Identify which cell holds the provided text, then report its [x, y] central coordinate. 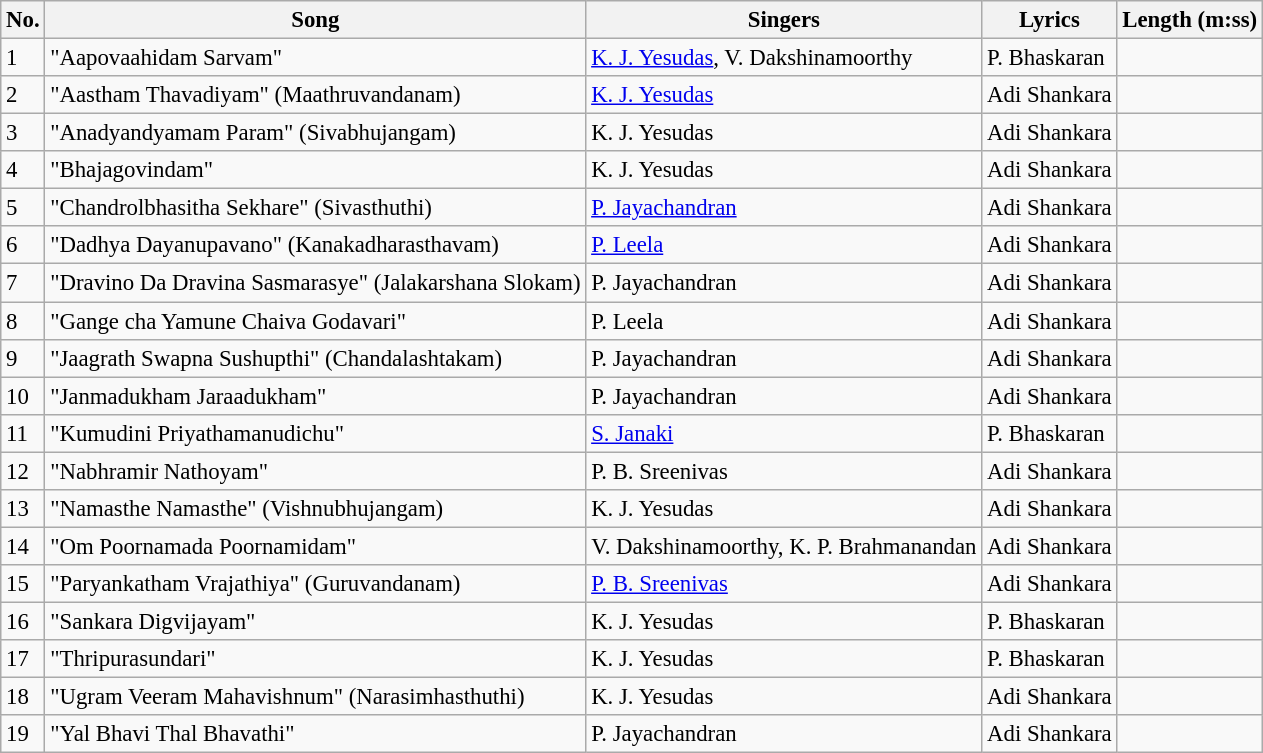
"Dravino Da Dravina Sasmarasye" (Jalakarshana Slokam) [316, 283]
"Sankara Digvijayam" [316, 621]
V. Dakshinamoorthy, K. P. Brahmanandan [784, 546]
Song [316, 20]
12 [23, 471]
11 [23, 433]
"Nabhramir Nathoyam" [316, 471]
13 [23, 509]
2 [23, 95]
14 [23, 546]
6 [23, 245]
9 [23, 358]
"Namasthe Namasthe" (Vishnubhujangam) [316, 509]
3 [23, 133]
"Jaagrath Swapna Sushupthi" (Chandalashtakam) [316, 358]
1 [23, 58]
Lyrics [1050, 20]
7 [23, 283]
S. Janaki [784, 433]
"Thripurasundari" [316, 659]
"Om Poornamada Poornamidam" [316, 546]
10 [23, 396]
"Janmadukham Jaraadukham" [316, 396]
"Ugram Veeram Mahavishnum" (Narasimhasthuthi) [316, 697]
8 [23, 321]
"Aastham Thavadiyam" (Maathruvandanam) [316, 95]
4 [23, 170]
No. [23, 20]
"Chandrolbhasitha Sekhare" (Sivasthuthi) [316, 208]
16 [23, 621]
"Kumudini Priyathamanudichu" [316, 433]
18 [23, 697]
5 [23, 208]
Length (m:ss) [1190, 20]
"Aapovaahidam Sarvam" [316, 58]
"Anadyandyamam Param" (Sivabhujangam) [316, 133]
17 [23, 659]
19 [23, 734]
"Gange cha Yamune Chaiva Godavari" [316, 321]
Singers [784, 20]
15 [23, 584]
"Yal Bhavi Thal Bhavathi" [316, 734]
"Dadhya Dayanupavano" (Kanakadharasthavam) [316, 245]
"Paryankatham Vrajathiya" (Guruvandanam) [316, 584]
K. J. Yesudas, V. Dakshinamoorthy [784, 58]
"Bhajagovindam" [316, 170]
